Extract the [x, y] coordinate from the center of the cell holding the provided text.  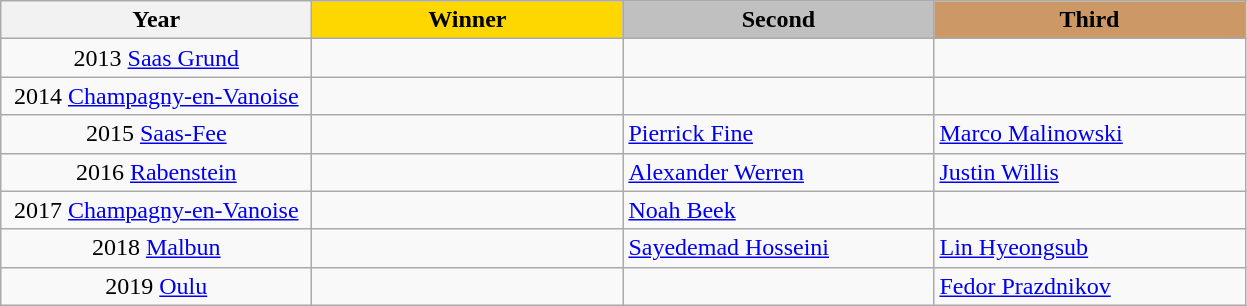
2013 Saas Grund [156, 58]
Lin Hyeongsub [1090, 248]
2019 Oulu [156, 286]
Third [1090, 20]
Year [156, 20]
2016 Rabenstein [156, 172]
2017 Champagny-en-Vanoise [156, 210]
Alexander Werren [778, 172]
Second [778, 20]
Pierrick Fine [778, 134]
2014 Champagny-en-Vanoise [156, 96]
Fedor Prazdnikov [1090, 286]
Noah Beek [778, 210]
Marco Malinowski [1090, 134]
2018 Malbun [156, 248]
2015 Saas-Fee [156, 134]
Winner [468, 20]
Justin Willis [1090, 172]
Sayedemad Hosseini [778, 248]
